For the text-containing cell, return its midpoint in (x, y) coordinate format. 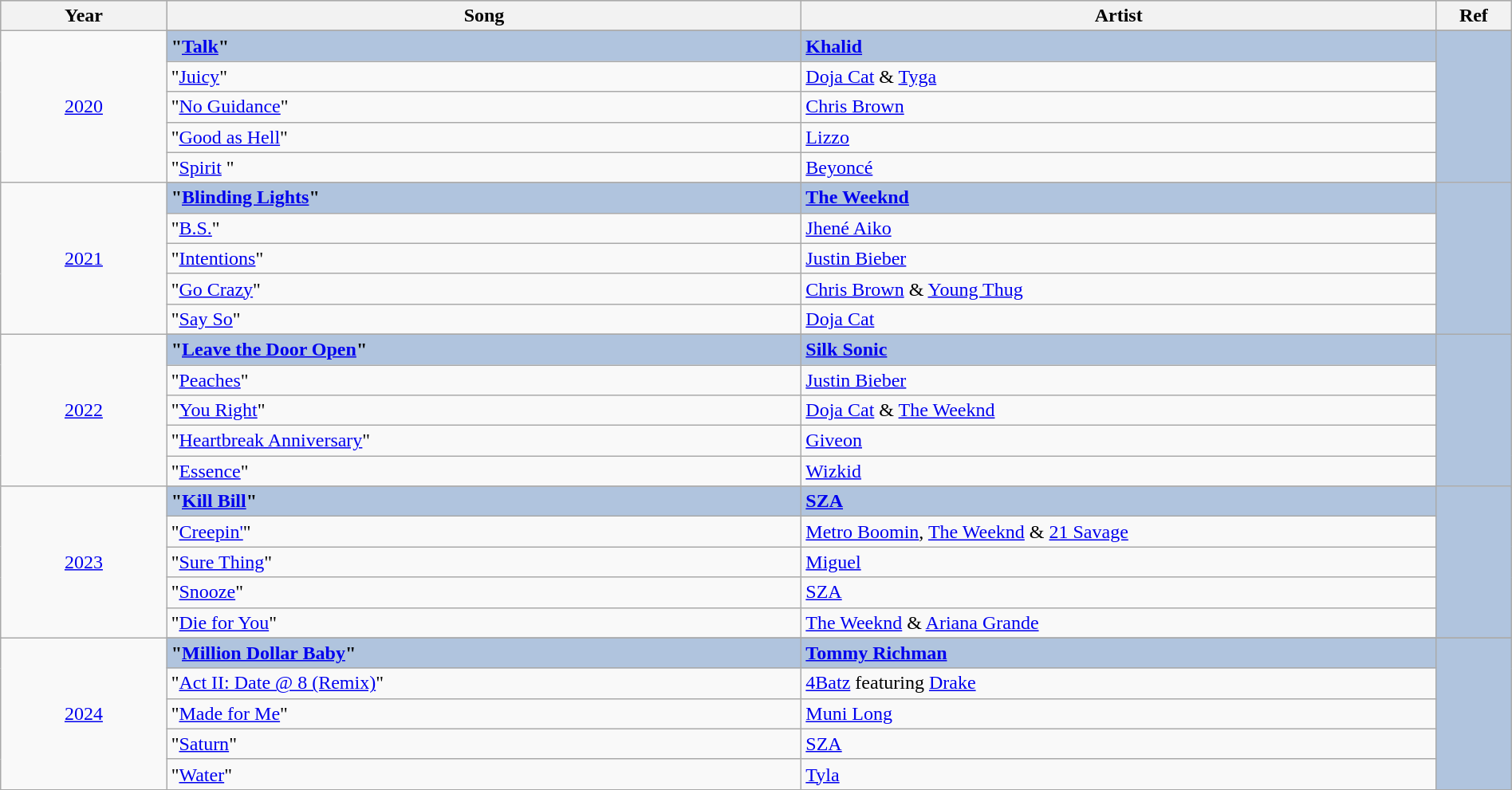
4Batz featuring Drake (1119, 683)
"Spirit " (484, 167)
Wizkid (1119, 471)
Miguel (1119, 562)
2022 (84, 410)
Lizzo (1119, 137)
Tommy Richman (1119, 653)
Chris Brown & Young Thug (1119, 289)
"Creepin'" (484, 532)
"Go Crazy" (484, 289)
Jhené Aiko (1119, 228)
"Sure Thing" (484, 562)
Doja Cat & The Weeknd (1119, 411)
"Say So" (484, 319)
"Blinding Lights" (484, 198)
"Peaches" (484, 380)
"Juicy" (484, 77)
Artist (1119, 16)
2024 (84, 713)
"Million Dollar Baby" (484, 653)
"Water" (484, 774)
"Essence" (484, 471)
"Snooze" (484, 592)
Beyoncé (1119, 167)
Giveon (1119, 441)
Chris Brown (1119, 107)
The Weeknd (1119, 198)
2020 (84, 107)
"Good as Hell" (484, 137)
"Made for Me" (484, 713)
"You Right" (484, 411)
"Kill Bill" (484, 501)
Metro Boomin, The Weeknd & 21 Savage (1119, 532)
"B.S." (484, 228)
Ref (1474, 16)
"No Guidance" (484, 107)
Song (484, 16)
Doja Cat (1119, 319)
Year (84, 16)
"Leave the Door Open" (484, 349)
"Die for You" (484, 623)
2021 (84, 258)
Doja Cat & Tyga (1119, 77)
Silk Sonic (1119, 349)
"Act II: Date @ 8 (Remix)" (484, 683)
Khalid (1119, 46)
The Weeknd & Ariana Grande (1119, 623)
Muni Long (1119, 713)
Tyla (1119, 774)
"Heartbreak Anniversary" (484, 441)
2023 (84, 562)
"Talk" (484, 46)
"Intentions" (484, 258)
"Saturn" (484, 744)
